Scan for the cell matching the given text and deliver its (X, Y) coordinate at center. 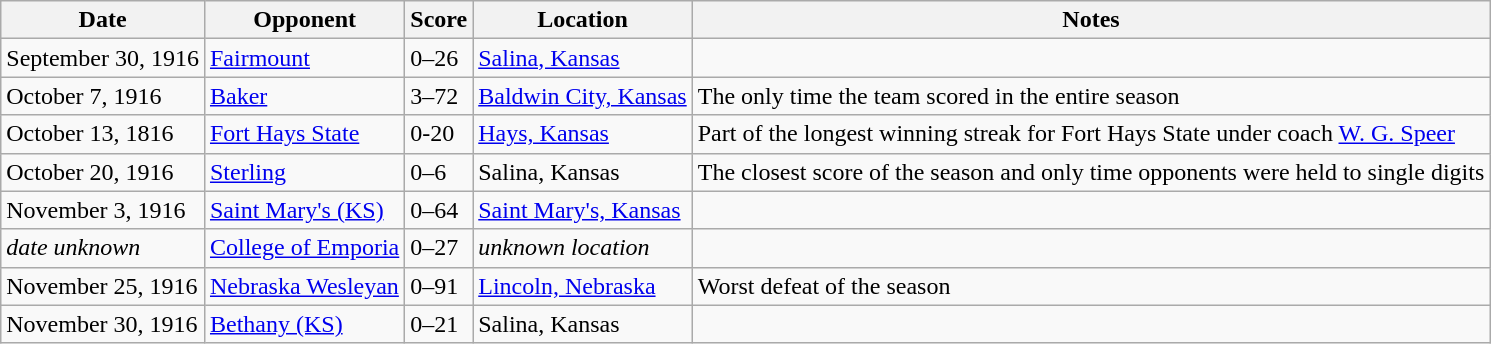
Date (103, 20)
October 7, 1916 (103, 96)
November 30, 1916 (103, 324)
Lincoln, Nebraska (582, 286)
Score (439, 20)
The only time the team scored in the entire season (1091, 96)
Baldwin City, Kansas (582, 96)
Saint Mary's, Kansas (582, 210)
0–21 (439, 324)
October 13, 1816 (103, 134)
Fort Hays State (304, 134)
October 20, 1916 (103, 172)
November 3, 1916 (103, 210)
College of Emporia (304, 248)
Baker (304, 96)
0–6 (439, 172)
Opponent (304, 20)
3–72 (439, 96)
Part of the longest winning streak for Fort Hays State under coach W. G. Speer (1091, 134)
Worst defeat of the season (1091, 286)
date unknown (103, 248)
Fairmount (304, 58)
Location (582, 20)
unknown location (582, 248)
Bethany (KS) (304, 324)
November 25, 1916 (103, 286)
0–26 (439, 58)
Hays, Kansas (582, 134)
September 30, 1916 (103, 58)
0-20 (439, 134)
Sterling (304, 172)
0–91 (439, 286)
0–64 (439, 210)
0–27 (439, 248)
Saint Mary's (KS) (304, 210)
Nebraska Wesleyan (304, 286)
Notes (1091, 20)
The closest score of the season and only time opponents were held to single digits (1091, 172)
